Scan for the cell matching the given text and deliver its (x, y) coordinate at center. 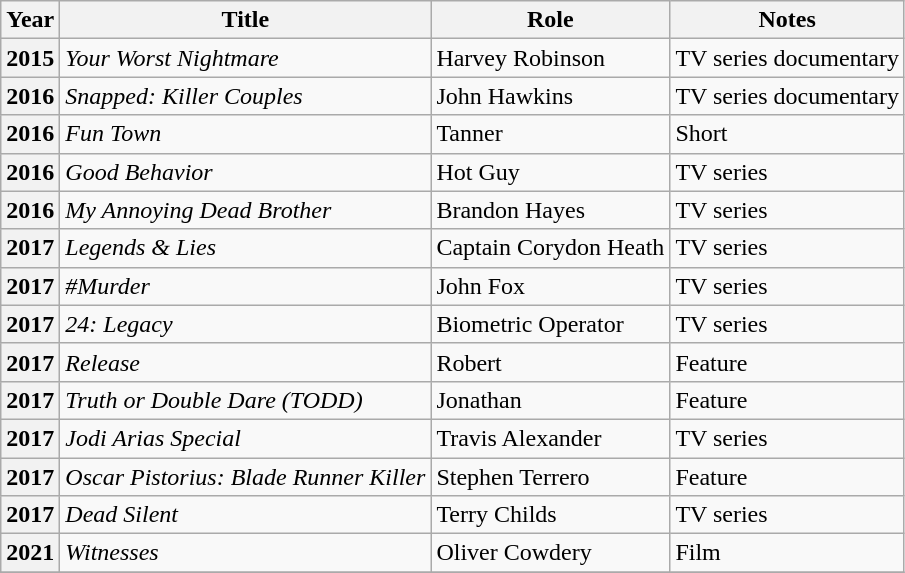
Harvey Robinson (550, 58)
My Annoying Dead Brother (246, 210)
Role (550, 20)
Dead Silent (246, 515)
Tanner (550, 134)
Year (30, 20)
2015 (30, 58)
Jodi Arias Special (246, 438)
Hot Guy (550, 172)
Truth or Double Dare (TODD) (246, 400)
Stephen Terrero (550, 477)
Snapped: Killer Couples (246, 96)
Release (246, 362)
Travis Alexander (550, 438)
John Hawkins (550, 96)
Film (788, 553)
24: Legacy (246, 324)
Title (246, 20)
Biometric Operator (550, 324)
Oliver Cowdery (550, 553)
#Murder (246, 286)
Good Behavior (246, 172)
Your Worst Nightmare (246, 58)
Fun Town (246, 134)
Notes (788, 20)
John Fox (550, 286)
Robert (550, 362)
Oscar Pistorius: Blade Runner Killer (246, 477)
Brandon Hayes (550, 210)
Short (788, 134)
Witnesses (246, 553)
2021 (30, 553)
Captain Corydon Heath (550, 248)
Terry Childs (550, 515)
Jonathan (550, 400)
Legends & Lies (246, 248)
